Capture the cell that displays the provided text and extract its [x, y] central coordinate. 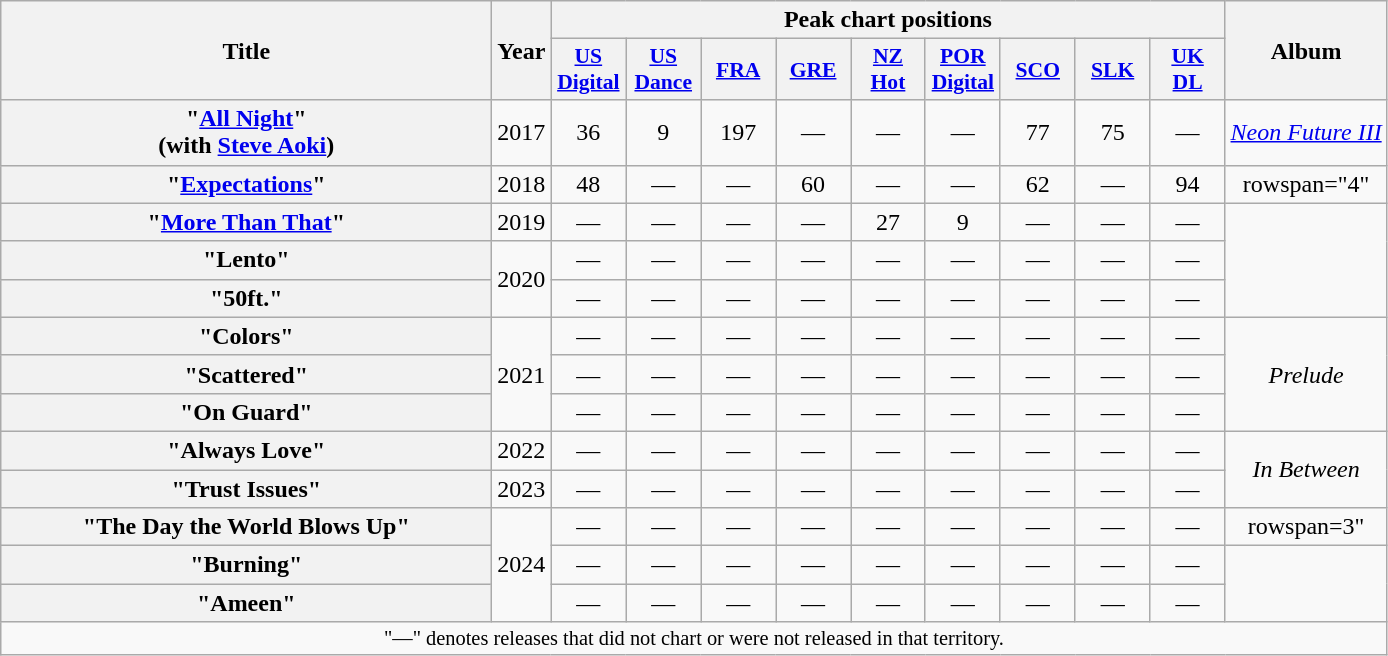
"Colors" [246, 336]
"On Guard" [246, 412]
"Scattered" [246, 374]
48 [588, 184]
"50ft." [246, 298]
"Burning" [246, 565]
62 [1038, 184]
36 [588, 132]
USDance [664, 70]
rowspan=3" [1306, 527]
Album [1306, 50]
USDigital [588, 70]
"Always Love" [246, 450]
GRE [814, 70]
60 [814, 184]
NZHot [888, 70]
Neon Future III [1306, 132]
UK DL [1188, 70]
"The Day the World Blows Up" [246, 527]
"Trust Issues" [246, 489]
2019 [522, 222]
2017 [522, 132]
94 [1188, 184]
SCO [1038, 70]
SLK [1112, 70]
rowspan="4" [1306, 184]
Title [246, 50]
In Between [1306, 469]
75 [1112, 132]
POR Digital [962, 70]
"Expectations" [246, 184]
Year [522, 50]
197 [738, 132]
"More Than That" [246, 222]
"Lento" [246, 260]
"Ameen" [246, 603]
2021 [522, 374]
2023 [522, 489]
77 [1038, 132]
"—" denotes releases that did not chart or were not released in that territory. [694, 639]
"All Night"(with Steve Aoki) [246, 132]
FRA [738, 70]
Prelude [1306, 374]
27 [888, 222]
2020 [522, 279]
Peak chart positions [888, 20]
2022 [522, 450]
2024 [522, 565]
2018 [522, 184]
